Pinpoint the cell where the given text exists, returning its [X, Y] midpoint coordinate. 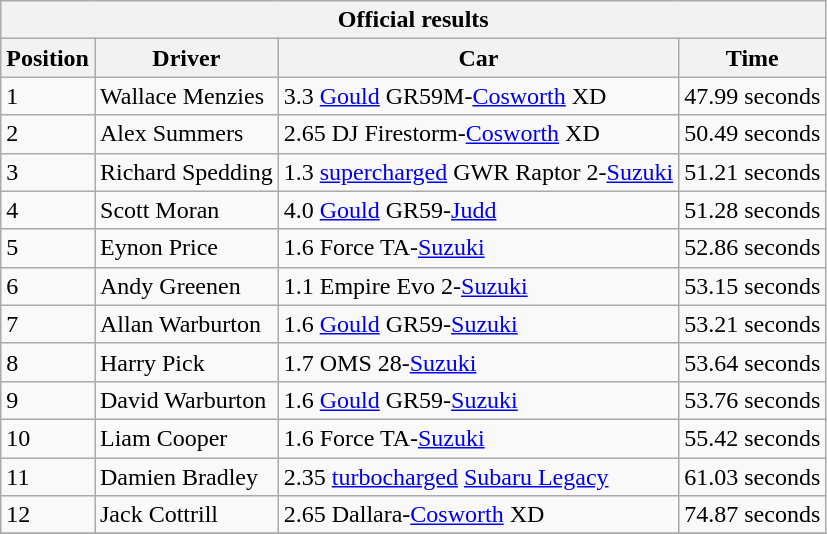
Official results [414, 20]
61.03 seconds [752, 477]
Jack Cottrill [186, 515]
53.21 seconds [752, 324]
10 [48, 438]
47.99 seconds [752, 96]
12 [48, 515]
Harry Pick [186, 362]
Allan Warburton [186, 324]
53.64 seconds [752, 362]
Eynon Price [186, 248]
Driver [186, 58]
Position [48, 58]
Liam Cooper [186, 438]
55.42 seconds [752, 438]
Richard Spedding [186, 172]
11 [48, 477]
1.7 OMS 28-Suzuki [478, 362]
Car [478, 58]
53.15 seconds [752, 286]
2 [48, 134]
3 [48, 172]
1 [48, 96]
51.21 seconds [752, 172]
5 [48, 248]
9 [48, 400]
Wallace Menzies [186, 96]
52.86 seconds [752, 248]
4.0 Gould GR59-Judd [478, 210]
53.76 seconds [752, 400]
Scott Moran [186, 210]
74.87 seconds [752, 515]
2.35 turbocharged Subaru Legacy [478, 477]
1.3 supercharged GWR Raptor 2-Suzuki [478, 172]
1.1 Empire Evo 2-Suzuki [478, 286]
Damien Bradley [186, 477]
Alex Summers [186, 134]
8 [48, 362]
7 [48, 324]
4 [48, 210]
David Warburton [186, 400]
3.3 Gould GR59M-Cosworth XD [478, 96]
50.49 seconds [752, 134]
2.65 Dallara-Cosworth XD [478, 515]
Andy Greenen [186, 286]
2.65 DJ Firestorm-Cosworth XD [478, 134]
51.28 seconds [752, 210]
Time [752, 58]
6 [48, 286]
